Capture the cell that displays the provided text and extract its [X, Y] central coordinate. 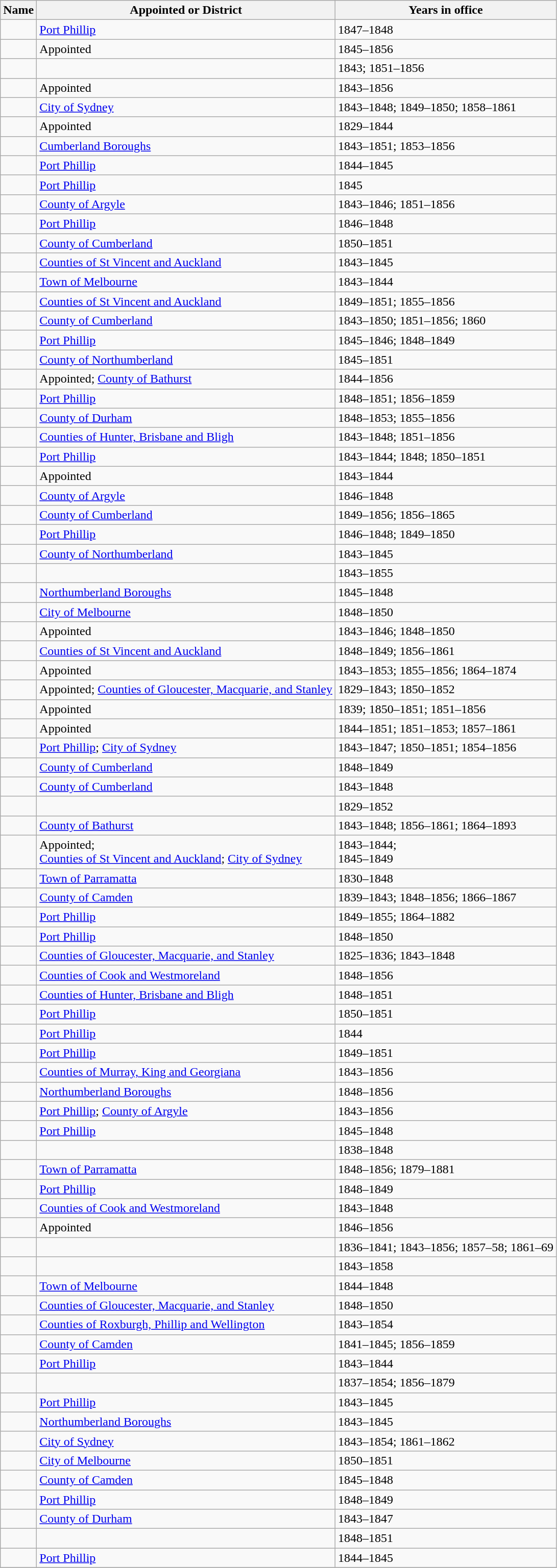
1843–1846; 1848–1850 [445, 631]
1843–1848; 1849–1850; 1858–1861 [445, 107]
Appointed;Counties of St Vincent and Auckland; City of Sydney [186, 852]
1843–1844;1845–1849 [445, 852]
1843–1854; 1861–1862 [445, 1441]
1839; 1850–1851; 1851–1856 [445, 709]
1843–1850; 1851–1856; 1860 [445, 321]
1836–1841; 1843–1856; 1857–58; 1861–69 [445, 1247]
1841–1845; 1856–1859 [445, 1344]
1849–1851 [445, 1053]
1849–1851; 1855–1856 [445, 301]
1843–1844; 1848; 1850–1851 [445, 457]
Port Phillip; County of Argyle [186, 1111]
1838–1848 [445, 1150]
1837–1854; 1856–1879 [445, 1383]
Counties of Murray, King and Georgiana [186, 1072]
1848–1851; 1856–1859 [445, 398]
1843–1848; 1851–1856 [445, 437]
Cumberland Boroughs [186, 146]
1843–1848; 1856–1861; 1864–1893 [445, 825]
1844 [445, 1033]
1843–1855 [445, 573]
1848–1849; 1856–1861 [445, 651]
1844–1848 [445, 1286]
1845–1856 [445, 49]
1843–1853; 1855–1856; 1864–1874 [445, 670]
1848–1853; 1855–1856 [445, 418]
1848–1856; 1879–1881 [445, 1169]
1843–1847; 1850–1851; 1854–1856 [445, 748]
1829–1844 [445, 127]
Counties of Roxburgh, Phillip and Wellington [186, 1325]
1839–1843; 1848–1856; 1866–1867 [445, 898]
Appointed; Counties of Gloucester, Macquarie, and Stanley [186, 690]
1845–1851 [445, 360]
1849–1856; 1856–1865 [445, 515]
1843; 1851–1856 [445, 68]
1843–1854 [445, 1325]
1843–1858 [445, 1267]
Port Phillip; City of Sydney [186, 748]
1844–1856 [445, 379]
1843–1846; 1851–1856 [445, 204]
County of Bathurst [186, 825]
1849–1855; 1864–1882 [445, 917]
1845 [445, 185]
1845–1846; 1848–1849 [445, 340]
1825–1836; 1843–1848 [445, 956]
1829–1843; 1850–1852 [445, 690]
Name [18, 10]
1843–1851; 1853–1856 [445, 146]
1830–1848 [445, 878]
1846–1848; 1849–1850 [445, 534]
1843–1847 [445, 1519]
Appointed; County of Bathurst [186, 379]
Years in office [445, 10]
1829–1852 [445, 806]
Appointed or District [186, 10]
1847–1848 [445, 30]
1846–1856 [445, 1228]
1844–1851; 1851–1853; 1857–1861 [445, 728]
